From the cell containing the given text, extract its center point as [x, y] coordinate. 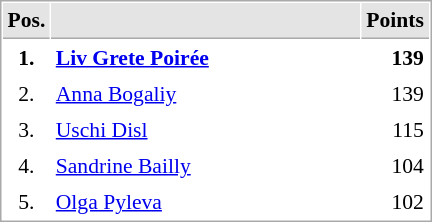
Pos. [26, 21]
Sandrine Bailly [206, 165]
115 [396, 129]
Uschi Disl [206, 129]
1. [26, 57]
3. [26, 129]
2. [26, 93]
Anna Bogaliy [206, 93]
Points [396, 21]
Olga Pyleva [206, 201]
5. [26, 201]
Liv Grete Poirée [206, 57]
4. [26, 165]
104 [396, 165]
102 [396, 201]
